Detect which cell encompasses the target text, then output its (x, y) center coordinate. 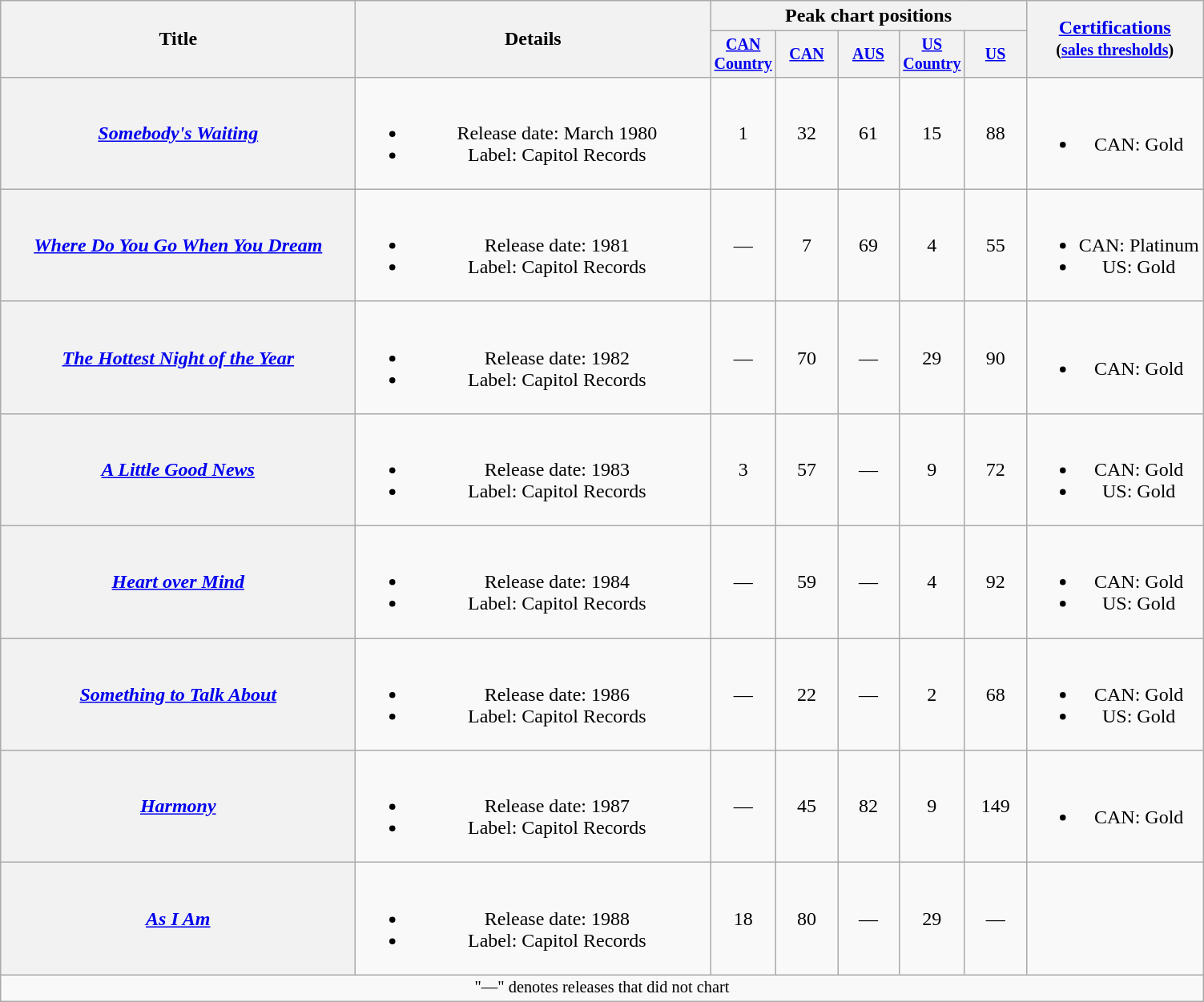
Release date: March 1980Label: Capitol Records (534, 133)
Release date: 1986Label: Capitol Records (534, 694)
Peak chart positions (868, 16)
CAN Country (743, 54)
US Country (932, 54)
70 (807, 357)
CAN: PlatinumUS: Gold (1115, 245)
68 (995, 694)
18 (743, 919)
149 (995, 807)
88 (995, 133)
Where Do You Go When You Dream (178, 245)
72 (995, 469)
Heart over Mind (178, 582)
82 (868, 807)
Something to Talk About (178, 694)
3 (743, 469)
45 (807, 807)
7 (807, 245)
"—" denotes releases that did not chart (602, 988)
22 (807, 694)
Details (534, 39)
As I Am (178, 919)
57 (807, 469)
Release date: 1984Label: Capitol Records (534, 582)
Release date: 1987Label: Capitol Records (534, 807)
1 (743, 133)
AUS (868, 54)
Release date: 1982Label: Capitol Records (534, 357)
69 (868, 245)
59 (807, 582)
32 (807, 133)
80 (807, 919)
Release date: 1988Label: Capitol Records (534, 919)
Harmony (178, 807)
Somebody's Waiting (178, 133)
CAN (807, 54)
61 (868, 133)
A Little Good News (178, 469)
92 (995, 582)
2 (932, 694)
Title (178, 39)
Release date: 1983Label: Capitol Records (534, 469)
The Hottest Night of the Year (178, 357)
Release date: 1981Label: Capitol Records (534, 245)
55 (995, 245)
US (995, 54)
Certifications(sales thresholds) (1115, 39)
90 (995, 357)
15 (932, 133)
